For the text-containing cell, return its midpoint in [X, Y] coordinate format. 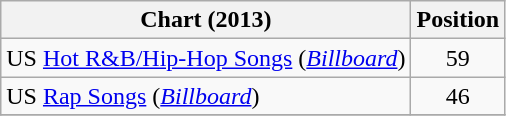
59 [458, 58]
US Rap Songs (Billboard) [206, 96]
US Hot R&B/Hip-Hop Songs (Billboard) [206, 58]
46 [458, 96]
Position [458, 20]
Chart (2013) [206, 20]
